Identify which cell holds the provided text, then report its (X, Y) central coordinate. 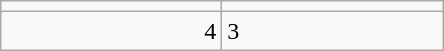
4 (112, 31)
3 (332, 31)
